Provide the (x, y) coordinate of the cell's center where the given text is located.  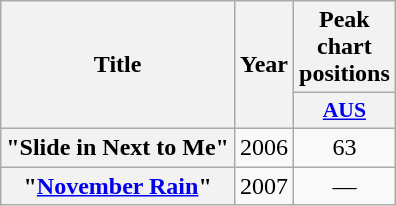
— (345, 185)
2006 (264, 147)
63 (345, 147)
2007 (264, 185)
"November Rain" (118, 185)
Year (264, 65)
"Slide in Next to Me" (118, 147)
Title (118, 65)
AUS (345, 111)
Peak chart positions (345, 47)
